Find where the given text appears and provide that cell's center as [X, Y] coordinate. 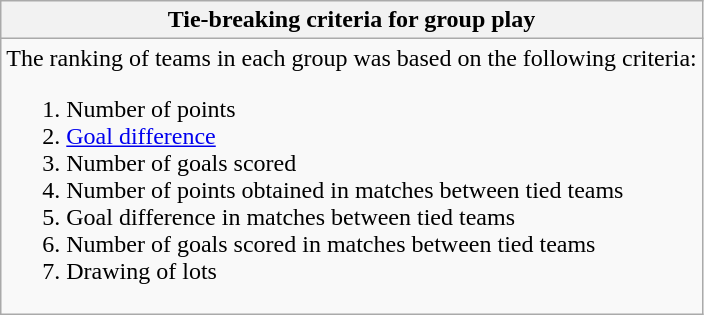
Tie-breaking criteria for group play [352, 20]
